Extract the (X, Y) coordinate from the center of the cell holding the provided text.  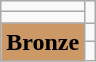
Bronze (43, 42)
